Scan for the cell matching the given text and deliver its [x, y] coordinate at center. 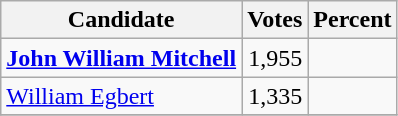
Candidate [122, 20]
1,335 [275, 96]
John William Mitchell [122, 58]
1,955 [275, 58]
Percent [352, 20]
Votes [275, 20]
William Egbert [122, 96]
